From the cell containing the given text, extract its center point as (X, Y) coordinate. 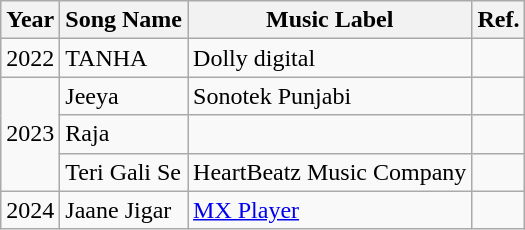
2023 (30, 134)
Teri Gali Se (124, 172)
Year (30, 20)
Song Name (124, 20)
HeartBeatz Music Company (330, 172)
2022 (30, 58)
Jeeya (124, 96)
Raja (124, 134)
Sonotek Punjabi (330, 96)
Ref. (498, 20)
Music Label (330, 20)
Dolly digital (330, 58)
TANHA (124, 58)
2024 (30, 210)
Jaane Jigar (124, 210)
MX Player (330, 210)
